Provide the (x, y) coordinate of the cell's center where the given text is located.  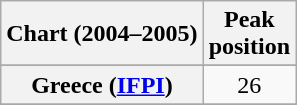
Chart (2004–2005) (102, 34)
26 (249, 85)
Peakposition (249, 34)
Greece (IFPI) (102, 85)
